Extract the [x, y] coordinate from the center of the cell holding the provided text.  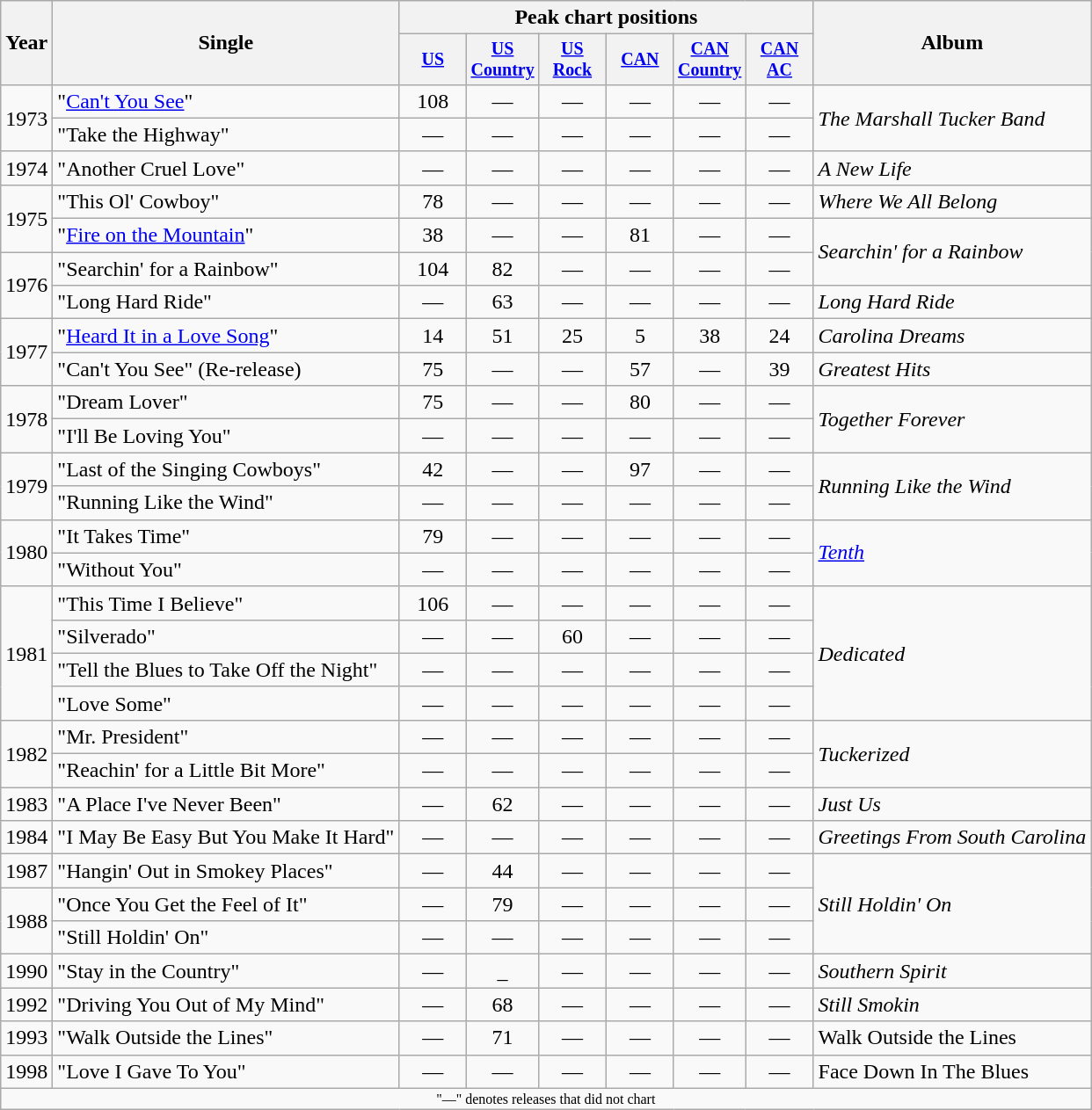
Running Like the Wind [952, 486]
"Silverado" [226, 636]
1981 [26, 653]
82 [503, 269]
97 [640, 469]
"A Place I've Never Been" [226, 804]
"Hangin' Out in Smokey Places" [226, 871]
78 [433, 201]
A New Life [952, 168]
"Heard It in a Love Song" [226, 336]
"Fire on the Mountain" [226, 236]
Greetings From South Carolina [952, 838]
1998 [26, 1071]
5 [640, 336]
Tenth [952, 553]
60 [571, 636]
US Country [503, 60]
1974 [26, 168]
"Tell the Blues to Take Off the Night" [226, 670]
"—" denotes releases that did not chart [546, 1099]
"Reachin' for a Little Bit More" [226, 771]
"Can't You See" [226, 101]
39 [779, 369]
80 [640, 403]
Where We All Belong [952, 201]
Single [226, 43]
"Stay in the Country" [226, 971]
Still Smokin [952, 1005]
US Rock [571, 60]
Year [26, 43]
"I May Be Easy But You Make It Hard" [226, 838]
"Walk Outside the Lines" [226, 1038]
1982 [26, 753]
"I'll Be Loving You" [226, 436]
Southern Spirit [952, 971]
"Searchin' for a Rainbow" [226, 269]
US [433, 60]
1992 [26, 1005]
71 [503, 1038]
42 [433, 469]
44 [503, 871]
68 [503, 1005]
"Last of the Singing Cowboys" [226, 469]
"This Time I Believe" [226, 603]
1983 [26, 804]
63 [503, 302]
CAN [640, 60]
62 [503, 804]
"Mr. President" [226, 736]
CAN Country [710, 60]
Searchin' for a Rainbow [952, 252]
1988 [26, 921]
1987 [26, 871]
"This Ol' Cowboy" [226, 201]
Peak chart positions [607, 18]
"Still Holdin' On" [226, 938]
Album [952, 43]
"Dream Lover" [226, 403]
Long Hard Ride [952, 302]
"Running Like the Wind" [226, 503]
"Long Hard Ride" [226, 302]
1978 [26, 419]
24 [779, 336]
Just Us [952, 804]
CAN AC [779, 60]
14 [433, 336]
"Without You" [226, 570]
"Take the Highway" [226, 134]
1979 [26, 486]
1976 [26, 286]
1977 [26, 352]
_ [503, 971]
25 [571, 336]
"Love Some" [226, 703]
Carolina Dreams [952, 336]
Walk Outside the Lines [952, 1038]
"It Takes Time" [226, 536]
Together Forever [952, 419]
"Once You Get the Feel of It" [226, 904]
57 [640, 369]
1984 [26, 838]
108 [433, 101]
1993 [26, 1038]
"Another Cruel Love" [226, 168]
Dedicated [952, 653]
106 [433, 603]
"Driving You Out of My Mind" [226, 1005]
Greatest Hits [952, 369]
1973 [26, 118]
Face Down In The Blues [952, 1071]
1990 [26, 971]
Tuckerized [952, 753]
1975 [26, 218]
81 [640, 236]
51 [503, 336]
"Can't You See" (Re-release) [226, 369]
1980 [26, 553]
104 [433, 269]
"Love I Gave To You" [226, 1071]
Still Holdin' On [952, 904]
The Marshall Tucker Band [952, 118]
